Return the (x, y) coordinate for the center point of the cell that contains the specified text.  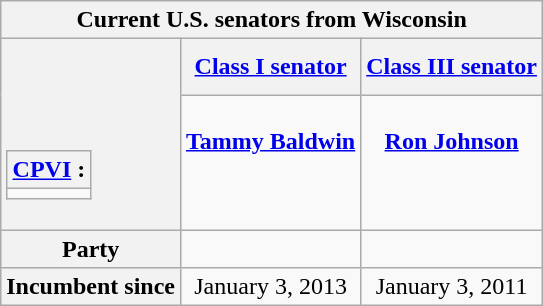
Tammy Baldwin (270, 162)
January 3, 2011 (452, 287)
Incumbent since (91, 287)
Current U.S. senators from Wisconsin (272, 20)
Class III senator (452, 67)
Class I senator (270, 67)
January 3, 2013 (270, 287)
Party (91, 249)
Ron Johnson (452, 162)
